Extract the [x, y] coordinate from the center of the cell holding the provided text.  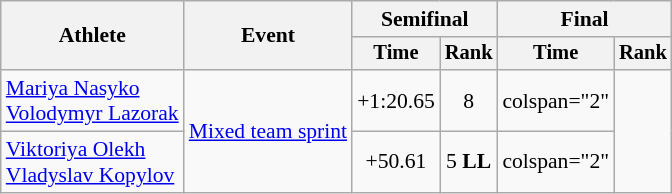
5 LL [469, 162]
Viktoriya OlekhVladyslav Kopylov [92, 162]
+50.61 [396, 162]
Mariya NasykoVolodymyr Lazorak [92, 100]
Event [268, 36]
Final [584, 19]
8 [469, 100]
Mixed team sprint [268, 131]
+1:20.65 [396, 100]
Athlete [92, 36]
Semifinal [424, 19]
